From the cell containing the given text, extract its center point as (X, Y) coordinate. 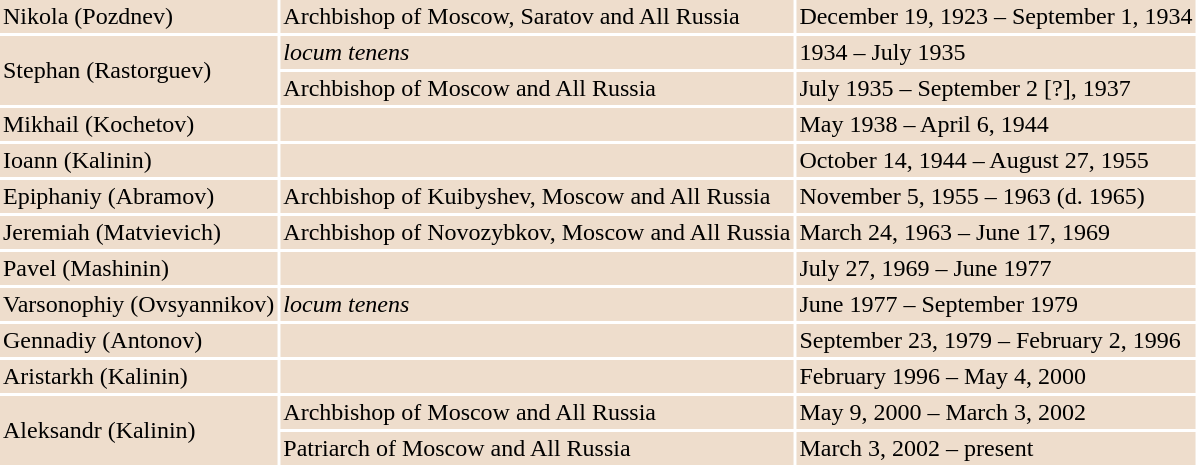
September 23, 1979 – February 2, 1996 (996, 340)
November 5, 1955 – 1963 (d. 1965) (996, 196)
Varsonophiy (Ovsyannikov) (138, 304)
June 1977 – September 1979 (996, 304)
Mikhail (Kochetov) (138, 124)
Archbishop of Moscow, Saratov and All Russia (536, 16)
Jeremiah (Matvievich) (138, 232)
Stephan (Rastorguev) (138, 70)
Archbishop of Kuibyshev, Moscow and All Russia (536, 196)
Ioann (Kalinin) (138, 160)
Epiphaniy (Abramov) (138, 196)
October 14, 1944 – August 27, 1955 (996, 160)
May 9, 2000 – March 3, 2002 (996, 412)
March 24, 1963 – June 17, 1969 (996, 232)
July 27, 1969 – June 1977 (996, 268)
Pavel (Mashinin) (138, 268)
March 3, 2002 – present (996, 448)
December 19, 1923 – September 1, 1934 (996, 16)
Archbishop of Novozybkov, Moscow and All Russia (536, 232)
July 1935 – September 2 [?], 1937 (996, 88)
Nikola (Pozdnev) (138, 16)
Aleksandr (Kalinin) (138, 430)
Aristarkh (Kalinin) (138, 376)
Gennadiy (Antonov) (138, 340)
Patriarch of Moscow and All Russia (536, 448)
May 1938 – April 6, 1944 (996, 124)
February 1996 – May 4, 2000 (996, 376)
1934 – July 1935 (996, 52)
